Pinpoint the cell where the given text exists, returning its [X, Y] midpoint coordinate. 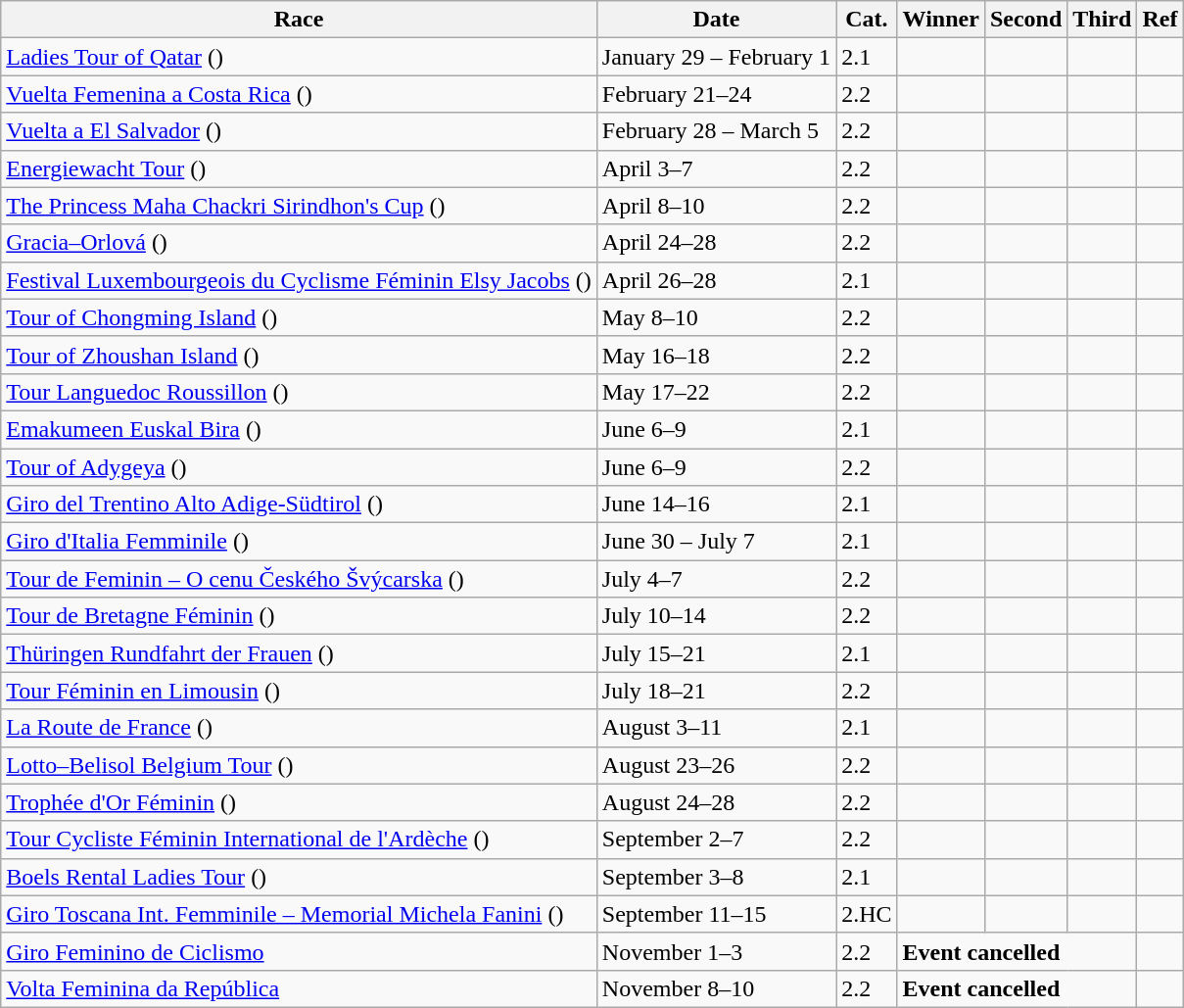
February 21–24 [716, 94]
September 3–8 [716, 877]
Ladies Tour of Qatar () [300, 57]
April 8–10 [716, 206]
Gracia–Orlová () [300, 243]
Cat. [867, 20]
Tour Languedoc Roussillon () [300, 392]
2.HC [867, 914]
June 14–16 [716, 504]
August 24–28 [716, 802]
August 3–11 [716, 728]
Thüringen Rundfahrt der Frauen () [300, 653]
Volta Feminina da República [300, 988]
February 28 – March 5 [716, 131]
Vuelta Femenina a Costa Rica () [300, 94]
May 16–18 [716, 355]
Tour of Adygeya () [300, 467]
July 18–21 [716, 691]
Tour de Feminin – O cenu Českého Švýcarska () [300, 579]
August 23–26 [716, 765]
November 8–10 [716, 988]
Tour de Bretagne Féminin () [300, 616]
April 3–7 [716, 168]
April 24–28 [716, 243]
November 1–3 [716, 951]
Vuelta a El Salvador () [300, 131]
July 10–14 [716, 616]
September 11–15 [716, 914]
Energiewacht Tour () [300, 168]
April 26–28 [716, 280]
Date [716, 20]
Tour of Chongming Island () [300, 317]
Ref [1160, 20]
July 15–21 [716, 653]
Giro del Trentino Alto Adige-Südtirol () [300, 504]
May 8–10 [716, 317]
Festival Luxembourgeois du Cyclisme Féminin Elsy Jacobs () [300, 280]
Boels Rental Ladies Tour () [300, 877]
Giro Toscana Int. Femminile – Memorial Michela Fanini () [300, 914]
Trophée d'Or Féminin () [300, 802]
June 30 – July 7 [716, 542]
July 4–7 [716, 579]
Race [300, 20]
Winner [940, 20]
Giro d'Italia Femminile () [300, 542]
Giro Feminino de Ciclismo [300, 951]
Tour Féminin en Limousin () [300, 691]
The Princess Maha Chackri Sirindhon's Cup () [300, 206]
Lotto–Belisol Belgium Tour () [300, 765]
Tour of Zhoushan Island () [300, 355]
September 2–7 [716, 840]
May 17–22 [716, 392]
La Route de France () [300, 728]
Tour Cycliste Féminin International de l'Ardèche () [300, 840]
Third [1103, 20]
Second [1025, 20]
Emakumeen Euskal Bira () [300, 429]
January 29 – February 1 [716, 57]
